Scan for the cell matching the given text and deliver its [x, y] coordinate at center. 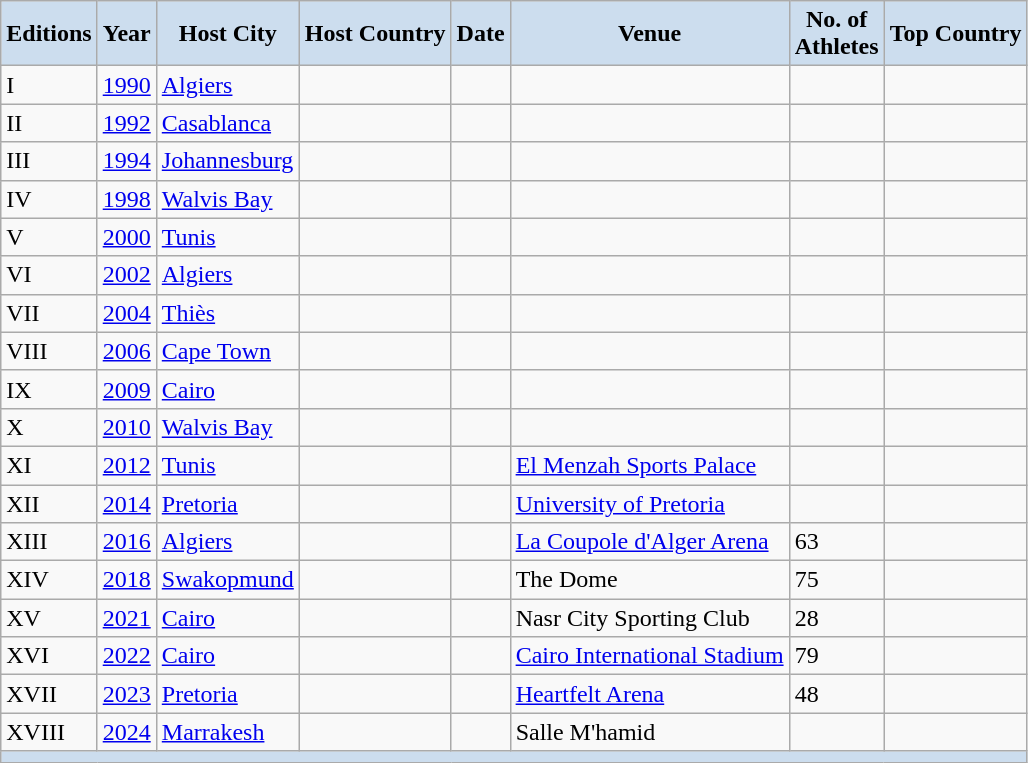
XVIII [49, 732]
La Coupole d'Alger Arena [650, 542]
I [49, 85]
XI [49, 465]
Salle M'hamid [650, 732]
28 [836, 618]
VI [49, 275]
Top Country [956, 34]
63 [836, 542]
2018 [126, 580]
2010 [126, 427]
No. ofAthletes [836, 34]
2006 [126, 351]
IV [49, 199]
2022 [126, 656]
Date [480, 34]
Thiès [228, 313]
2024 [126, 732]
University of Pretoria [650, 503]
Host Country [375, 34]
1994 [126, 161]
2016 [126, 542]
1990 [126, 85]
VII [49, 313]
2009 [126, 389]
Editions [49, 34]
2004 [126, 313]
1998 [126, 199]
Venue [650, 34]
48 [836, 694]
Cairo International Stadium [650, 656]
2002 [126, 275]
2012 [126, 465]
Heartfelt Arena [650, 694]
2014 [126, 503]
Casablanca [228, 123]
1992 [126, 123]
XVI [49, 656]
Host City [228, 34]
X [49, 427]
2023 [126, 694]
XV [49, 618]
IX [49, 389]
The Dome [650, 580]
Cape Town [228, 351]
XVII [49, 694]
II [49, 123]
2000 [126, 237]
2021 [126, 618]
Johannesburg [228, 161]
V [49, 237]
Nasr City Sporting Club [650, 618]
Swakopmund [228, 580]
XII [49, 503]
VIII [49, 351]
El Menzah Sports Palace [650, 465]
75 [836, 580]
Marrakesh [228, 732]
XIII [49, 542]
Year [126, 34]
XIV [49, 580]
79 [836, 656]
III [49, 161]
